Find where the given text appears and provide that cell's center as [x, y] coordinate. 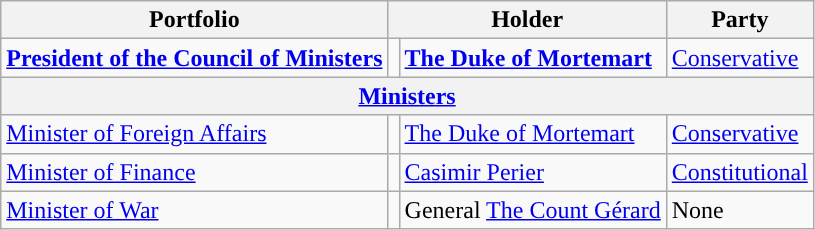
Minister of Finance [194, 172]
Constitutional [740, 172]
Minister of War [194, 210]
Casimir Perier [532, 172]
President of the Council of Ministers [194, 58]
Holder [527, 20]
Minister of Foreign Affairs [194, 134]
General The Count Gérard [532, 210]
Portfolio [194, 20]
None [740, 210]
Ministers [408, 96]
Party [740, 20]
